Detect which cell encompasses the target text, then output its (X, Y) center coordinate. 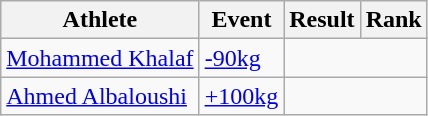
+100kg (242, 96)
Result (322, 20)
-90kg (242, 58)
Athlete (100, 20)
Ahmed Albaloushi (100, 96)
Event (242, 20)
Mohammed Khalaf (100, 58)
Rank (394, 20)
